Find where the given text appears and provide that cell's center as (X, Y) coordinate. 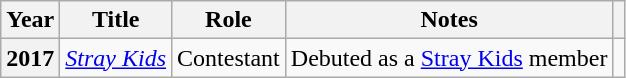
Contestant (229, 58)
Role (229, 20)
Debuted as a Stray Kids member (449, 58)
Title (116, 20)
2017 (30, 58)
Notes (449, 20)
Year (30, 20)
Stray Kids (116, 58)
